Scan for the cell matching the given text and deliver its [X, Y] coordinate at center. 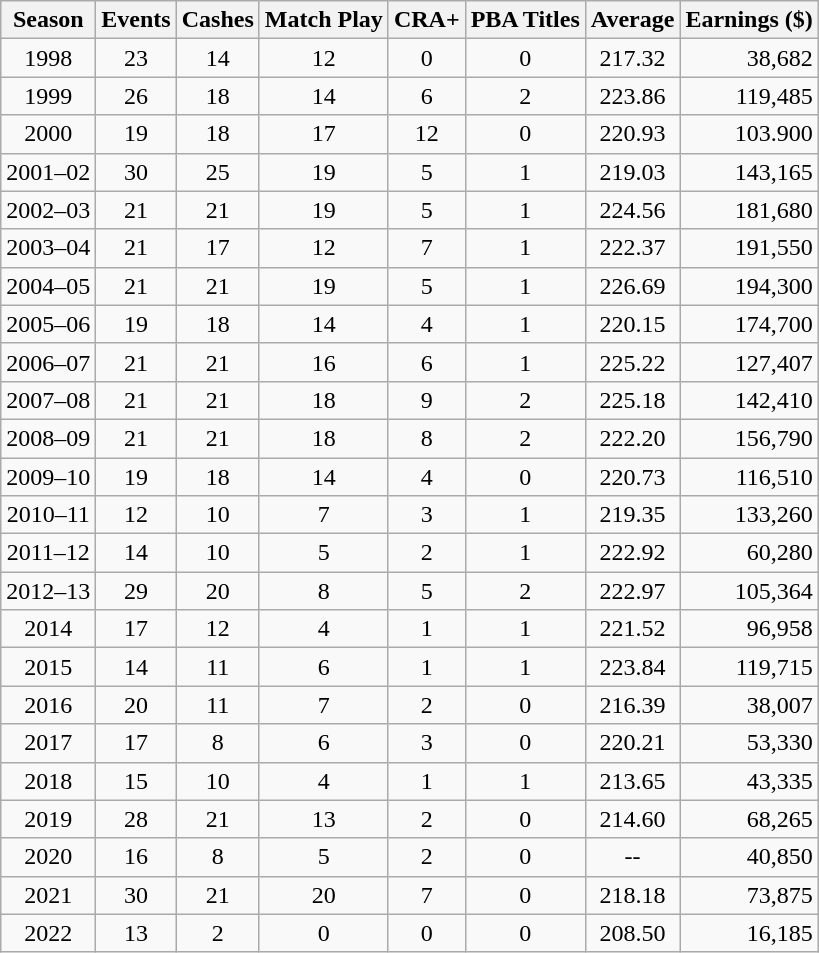
218.18 [632, 895]
28 [136, 819]
116,510 [749, 477]
Earnings ($) [749, 20]
222.92 [632, 553]
226.69 [632, 286]
103.900 [749, 134]
217.32 [632, 58]
29 [136, 591]
38,007 [749, 705]
221.52 [632, 629]
181,680 [749, 210]
53,330 [749, 743]
60,280 [749, 553]
2007–08 [48, 400]
-- [632, 857]
133,260 [749, 515]
105,364 [749, 591]
222.37 [632, 248]
1998 [48, 58]
96,958 [749, 629]
16,185 [749, 933]
2016 [48, 705]
68,265 [749, 819]
119,485 [749, 96]
2010–11 [48, 515]
38,682 [749, 58]
222.20 [632, 438]
213.65 [632, 781]
PBA Titles [525, 20]
220.21 [632, 743]
2002–03 [48, 210]
2003–04 [48, 248]
225.18 [632, 400]
Match Play [324, 20]
Events [136, 20]
2022 [48, 933]
40,850 [749, 857]
156,790 [749, 438]
223.84 [632, 667]
222.97 [632, 591]
15 [136, 781]
2020 [48, 857]
43,335 [749, 781]
220.15 [632, 324]
2015 [48, 667]
2000 [48, 134]
174,700 [749, 324]
25 [218, 172]
2011–12 [48, 553]
220.73 [632, 477]
119,715 [749, 667]
2014 [48, 629]
26 [136, 96]
2006–07 [48, 362]
208.50 [632, 933]
Average [632, 20]
2009–10 [48, 477]
2012–13 [48, 591]
Season [48, 20]
223.86 [632, 96]
2017 [48, 743]
23 [136, 58]
1999 [48, 96]
CRA+ [426, 20]
220.93 [632, 134]
2018 [48, 781]
2019 [48, 819]
2008–09 [48, 438]
214.60 [632, 819]
219.03 [632, 172]
224.56 [632, 210]
Cashes [218, 20]
219.35 [632, 515]
73,875 [749, 895]
2021 [48, 895]
225.22 [632, 362]
191,550 [749, 248]
143,165 [749, 172]
2004–05 [48, 286]
127,407 [749, 362]
216.39 [632, 705]
2005–06 [48, 324]
194,300 [749, 286]
142,410 [749, 400]
9 [426, 400]
2001–02 [48, 172]
